Extract the [X, Y] coordinate from the center of the cell holding the provided text.  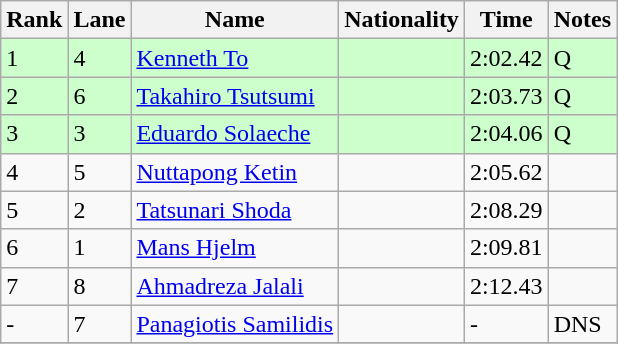
Panagiotis Samilidis [235, 324]
2:02.42 [506, 58]
2:09.81 [506, 248]
Time [506, 20]
Lane [100, 20]
2:12.43 [506, 286]
Notes [582, 20]
Name [235, 20]
2:03.73 [506, 96]
Rank [34, 20]
Takahiro Tsutsumi [235, 96]
Nationality [402, 20]
Eduardo Solaeche [235, 134]
8 [100, 286]
DNS [582, 324]
Kenneth To [235, 58]
Nuttapong Ketin [235, 172]
Tatsunari Shoda [235, 210]
2:05.62 [506, 172]
2:08.29 [506, 210]
2:04.06 [506, 134]
Ahmadreza Jalali [235, 286]
Mans Hjelm [235, 248]
